Locate the cell with the specified text and output its (X, Y) center coordinate. 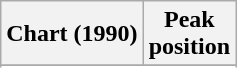
Chart (1990) (72, 34)
Peakposition (189, 34)
